For the text-containing cell, return its midpoint in (X, Y) coordinate format. 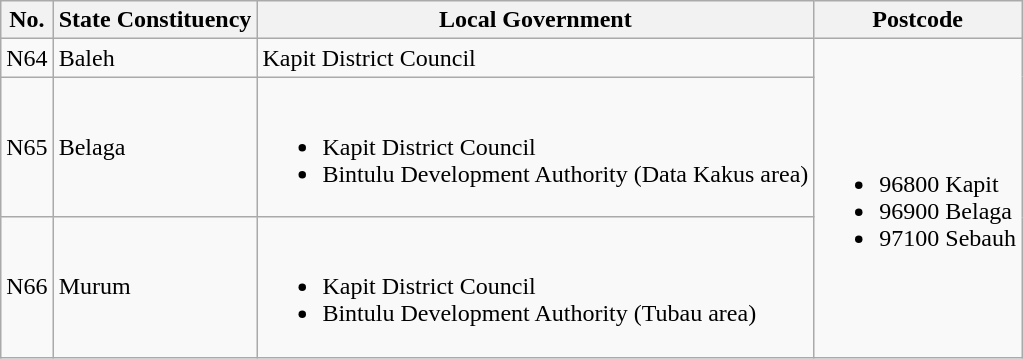
Baleh (155, 58)
N64 (27, 58)
Kapit District CouncilBintulu Development Authority (Tubau area) (536, 287)
State Constituency (155, 20)
Local Government (536, 20)
Belaga (155, 147)
Kapit District Council (536, 58)
N66 (27, 287)
N65 (27, 147)
Postcode (918, 20)
Murum (155, 287)
Kapit District CouncilBintulu Development Authority (Data Kakus area) (536, 147)
No. (27, 20)
96800 Kapit96900 Belaga97100 Sebauh (918, 198)
